Identify which cell holds the provided text, then report its (x, y) central coordinate. 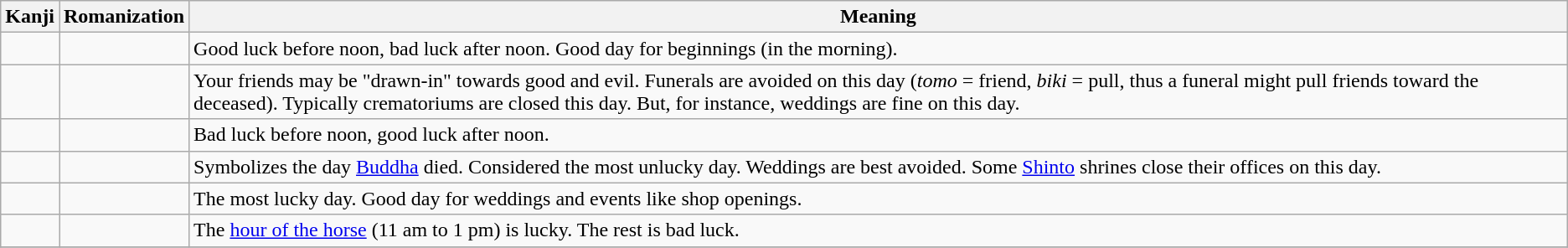
Bad luck before noon, good luck after noon. (879, 135)
Meaning (879, 17)
The most lucky day. Good day for weddings and events like shop openings. (879, 199)
The hour of the horse (11 am to 1 pm) is lucky. The rest is bad luck. (879, 230)
Romanization (124, 17)
Kanji (30, 17)
Good luck before noon, bad luck after noon. Good day for beginnings (in the morning). (879, 49)
Symbolizes the day Buddha died. Considered the most unlucky day. Weddings are best avoided. Some Shinto shrines close their offices on this day. (879, 167)
